Scan for the cell matching the given text and deliver its [x, y] coordinate at center. 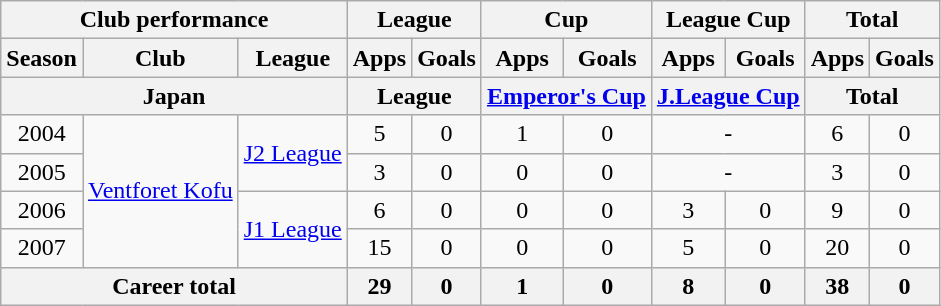
League Cup [728, 20]
Ventforet Kofu [160, 191]
Japan [174, 96]
J1 League [292, 229]
2006 [42, 210]
Emperor's Cup [566, 96]
15 [379, 248]
2004 [42, 134]
29 [379, 286]
J.League Cup [728, 96]
20 [837, 248]
2005 [42, 172]
Career total [174, 286]
Club [160, 58]
9 [837, 210]
8 [688, 286]
38 [837, 286]
Club performance [174, 20]
Cup [566, 20]
J2 League [292, 153]
Season [42, 58]
2007 [42, 248]
